Capture the cell that displays the provided text and extract its [X, Y] central coordinate. 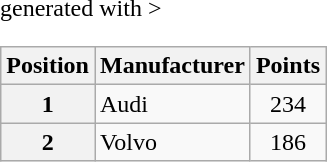
2 [48, 142]
186 [288, 142]
1 [48, 104]
Position [48, 66]
234 [288, 104]
Volvo [172, 142]
Manufacturer [172, 66]
Audi [172, 104]
Points [288, 66]
